Pinpoint the cell where the given text exists, returning its [x, y] midpoint coordinate. 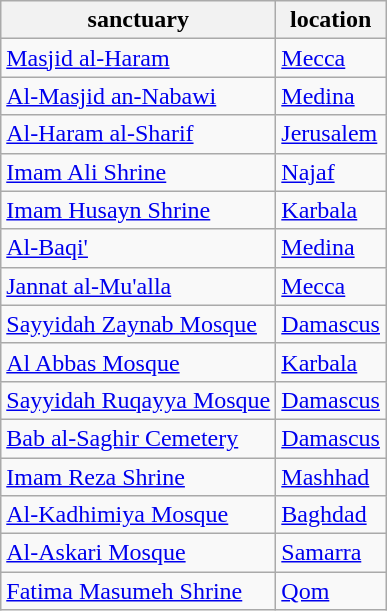
Imam Reza Shrine [138, 477]
Sayyidah Ruqayya Mosque [138, 400]
Imam Husayn Shrine [138, 210]
Fatima Masumeh Shrine [138, 591]
Al-Kadhimiya Mosque [138, 515]
Mashhad [331, 477]
Samarra [331, 553]
Sayyidah Zaynab Mosque [138, 324]
Qom [331, 591]
Al-Askari Mosque [138, 553]
Masjid al-Haram [138, 58]
Baghdad [331, 515]
Al Abbas Mosque [138, 362]
sanctuary [138, 20]
location [331, 20]
Bab al-Saghir Cemetery [138, 438]
Al-Masjid an-Nabawi [138, 96]
Al-Baqi' [138, 248]
Imam Ali Shrine [138, 172]
Jerusalem [331, 134]
Al-Haram al-Sharif [138, 134]
Jannat al-Mu'alla [138, 286]
Najaf [331, 172]
